Capture the cell that displays the provided text and extract its (X, Y) central coordinate. 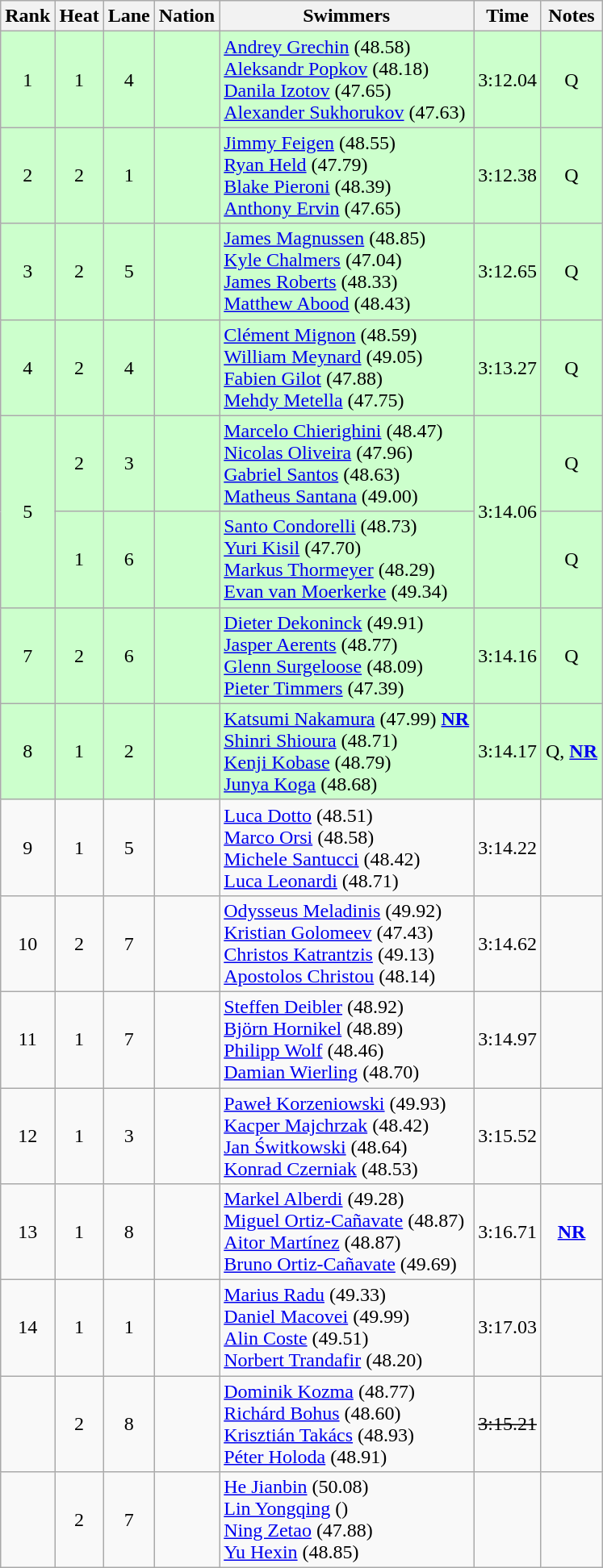
3:15.21 (508, 1424)
Clément Mignon (48.59)William Meynard (49.05)Fabien Gilot (47.88)Mehdy Metella (47.75) (347, 368)
Steffen Deibler (48.92)Björn Hornikel (48.89)Philipp Wolf (48.46)Damian Wierling (48.70) (347, 1039)
Jimmy Feigen (48.55)Ryan Held (47.79)Blake Pieroni (48.39)Anthony Ervin (47.65) (347, 176)
Dominik Kozma (48.77)Richárd Bohus (48.60)Krisztián Takács (48.93)Péter Holoda (48.91) (347, 1424)
Lane (129, 16)
3:14.06 (508, 511)
NR (572, 1232)
12 (27, 1136)
Notes (572, 16)
3:12.38 (508, 176)
Q, NR (572, 752)
9 (27, 847)
Heat (79, 16)
10 (27, 944)
3:13.27 (508, 368)
3:14.22 (508, 847)
3:12.65 (508, 271)
Marcelo Chierighini (48.47)Nicolas Oliveira (47.96)Gabriel Santos (48.63)Matheus Santana (49.00) (347, 463)
Andrey Grechin (48.58)Aleksandr Popkov (48.18)Danila Izotov (47.65)Alexander Sukhorukov (47.63) (347, 79)
Time (508, 16)
3:17.03 (508, 1328)
Swimmers (347, 16)
Marius Radu (49.33)Daniel Macovei (49.99)Alin Coste (49.51)Norbert Trandafir (48.20) (347, 1328)
Katsumi Nakamura (47.99) NRShinri Shioura (48.71)Kenji Kobase (48.79)Junya Koga (48.68) (347, 752)
13 (27, 1232)
Odysseus Meladinis (49.92)Kristian Golomeev (47.43)Christos Katrantzis (49.13)Apostolos Christou (48.14) (347, 944)
Paweł Korzeniowski (49.93)Kacper Majchrzak (48.42)Jan Świtkowski (48.64)Konrad Czerniak (48.53) (347, 1136)
Santo Condorelli (48.73)Yuri Kisil (47.70)Markus Thormeyer (48.29)Evan van Moerkerke (49.34) (347, 560)
He Jianbin (50.08)Lin Yongqing ()Ning Zetao (47.88) Yu Hexin (48.85) (347, 1520)
Dieter Dekoninck (49.91)Jasper Aerents (48.77)Glenn Surgeloose (48.09)Pieter Timmers (47.39) (347, 655)
3:14.97 (508, 1039)
3:15.52 (508, 1136)
3:12.04 (508, 79)
Nation (186, 16)
Luca Dotto (48.51)Marco Orsi (48.58)Michele Santucci (48.42)Luca Leonardi (48.71) (347, 847)
3:14.17 (508, 752)
Rank (27, 16)
James Magnussen (48.85)Kyle Chalmers (47.04)James Roberts (48.33)Matthew Abood (48.43) (347, 271)
3:14.16 (508, 655)
3:16.71 (508, 1232)
14 (27, 1328)
Markel Alberdi (49.28)Miguel Ortiz-Cañavate (48.87)Aitor Martínez (48.87)Bruno Ortiz-Cañavate (49.69) (347, 1232)
3:14.62 (508, 944)
11 (27, 1039)
